Return the [x, y] coordinate for the center point of the cell that contains the specified text.  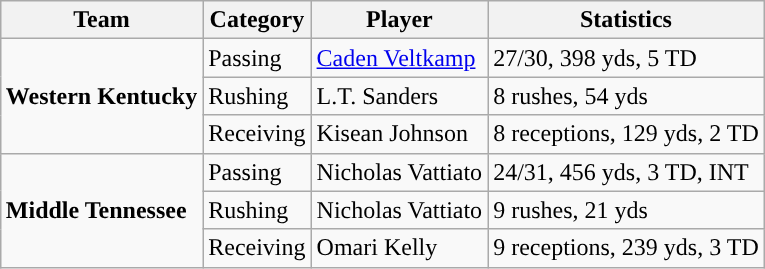
9 receptions, 239 yds, 3 TD [626, 248]
24/31, 456 yds, 3 TD, INT [626, 172]
Western Kentucky [101, 96]
Omari Kelly [400, 248]
Team [101, 20]
Category [257, 20]
L.T. Sanders [400, 96]
27/30, 398 yds, 5 TD [626, 58]
Player [400, 20]
Caden Veltkamp [400, 58]
Kisean Johnson [400, 134]
Statistics [626, 20]
8 receptions, 129 yds, 2 TD [626, 134]
Middle Tennessee [101, 210]
9 rushes, 21 yds [626, 210]
8 rushes, 54 yds [626, 96]
